From the cell containing the given text, extract its center point as [x, y] coordinate. 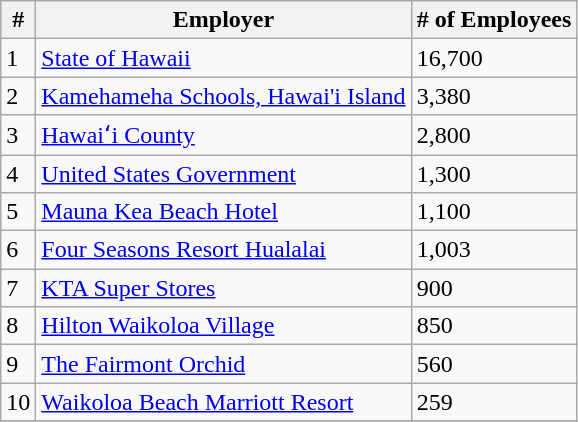
3 [18, 135]
1,300 [494, 173]
United States Government [224, 173]
10 [18, 402]
16,700 [494, 58]
6 [18, 250]
# of Employees [494, 20]
The Fairmont Orchid [224, 364]
2,800 [494, 135]
2 [18, 96]
1,003 [494, 250]
State of Hawaii [224, 58]
7 [18, 288]
4 [18, 173]
Waikoloa Beach Marriott Resort [224, 402]
Mauna Kea Beach Hotel [224, 212]
9 [18, 364]
Hawaiʻi County [224, 135]
Employer [224, 20]
560 [494, 364]
3,380 [494, 96]
# [18, 20]
Hilton Waikoloa Village [224, 326]
8 [18, 326]
259 [494, 402]
KTA Super Stores [224, 288]
1,100 [494, 212]
850 [494, 326]
Four Seasons Resort Hualalai [224, 250]
900 [494, 288]
1 [18, 58]
Kamehameha Schools, Hawai'i Island [224, 96]
5 [18, 212]
